Provide the [x, y] coordinate of the cell's center where the given text is located.  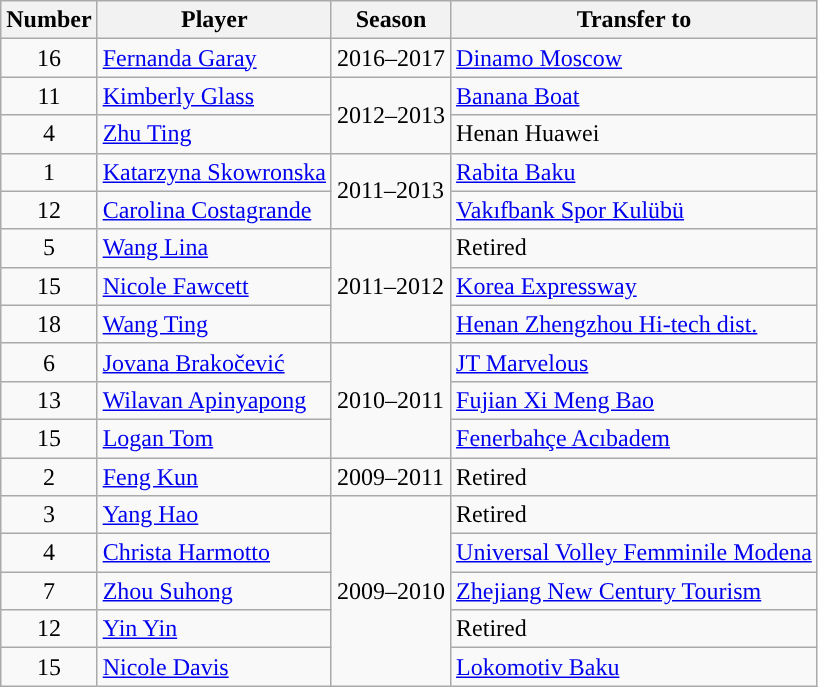
Player [214, 20]
Lokomotiv Baku [634, 667]
Rabita Baku [634, 172]
Vakıfbank Spor Kulübü [634, 210]
Zhu Ting [214, 134]
Universal Volley Femminile Modena [634, 553]
Wang Lina [214, 248]
Zhejiang New Century Tourism [634, 591]
Nicole Davis [214, 667]
Korea Expressway [634, 286]
Yang Hao [214, 515]
2011–2012 [390, 286]
2 [49, 477]
Carolina Costagrande [214, 210]
Transfer to [634, 20]
2012–2013 [390, 115]
16 [49, 58]
13 [49, 400]
2010–2011 [390, 400]
2009–2011 [390, 477]
Katarzyna Skowronska [214, 172]
5 [49, 248]
Henan Zhengzhou Hi-tech dist. [634, 324]
Nicole Fawcett [214, 286]
Feng Kun [214, 477]
Zhou Suhong [214, 591]
Logan Tom [214, 438]
2011–2013 [390, 191]
Wang Ting [214, 324]
Kimberly Glass [214, 96]
Fujian Xi Meng Bao [634, 400]
Jovana Brakočević [214, 362]
2009–2010 [390, 591]
Yin Yin [214, 629]
18 [49, 324]
Fernanda Garay [214, 58]
Season [390, 20]
2016–2017 [390, 58]
JT Marvelous [634, 362]
Number [49, 20]
Christa Harmotto [214, 553]
Fenerbahçe Acıbadem [634, 438]
11 [49, 96]
Wilavan Apinyapong [214, 400]
Dinamo Moscow [634, 58]
7 [49, 591]
6 [49, 362]
Henan Huawei [634, 134]
3 [49, 515]
1 [49, 172]
Banana Boat [634, 96]
